Identify which cell holds the provided text, then report its [X, Y] central coordinate. 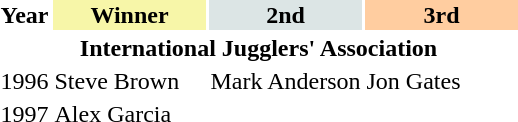
Steve Brown [130, 81]
Jon Gates [442, 81]
2nd [286, 15]
Winner [130, 15]
Mark Anderson [286, 81]
3rd [442, 15]
